Identify which cell holds the provided text, then report its [X, Y] central coordinate. 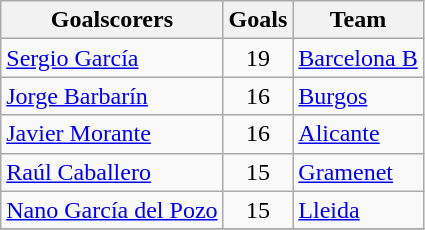
Sergio García [112, 58]
Gramenet [358, 172]
Jorge Barbarín [112, 96]
Lleida [358, 210]
Nano García del Pozo [112, 210]
Alicante [358, 134]
Raúl Caballero [112, 172]
Barcelona B [358, 58]
Javier Morante [112, 134]
Goals [258, 20]
19 [258, 58]
Team [358, 20]
Goalscorers [112, 20]
Burgos [358, 96]
